Pinpoint the cell where the given text exists, returning its (x, y) midpoint coordinate. 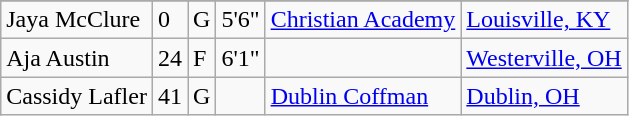
Westerville, OH (544, 58)
24 (170, 58)
Cassidy Lafler (77, 96)
Louisville, KY (544, 20)
Aja Austin (77, 58)
6'1" (240, 58)
5'6" (240, 20)
41 (170, 96)
Jaya McClure (77, 20)
F (202, 58)
Dublin, OH (544, 96)
0 (170, 20)
Christian Academy (363, 20)
Dublin Coffman (363, 96)
